Output the [X, Y] coordinate of the center of the cell containing the given text.  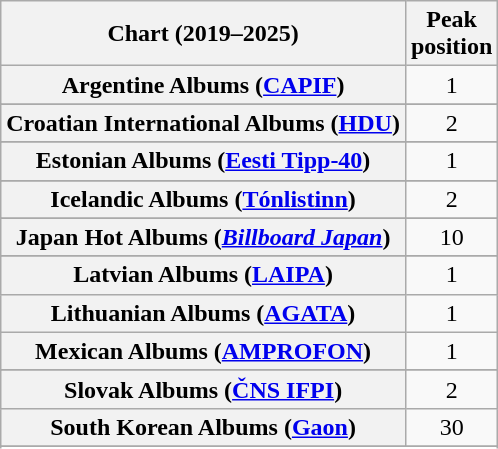
Japan Hot Albums (Billboard Japan) [204, 237]
Lithuanian Albums (AGATA) [204, 313]
South Korean Albums (Gaon) [204, 427]
Croatian International Albums (HDU) [204, 123]
Icelandic Albums (Tónlistinn) [204, 199]
Slovak Albums (ČNS IFPI) [204, 389]
30 [451, 427]
Chart (2019–2025) [204, 34]
Peakposition [451, 34]
Estonian Albums (Eesti Tipp-40) [204, 161]
Mexican Albums (AMPROFON) [204, 351]
10 [451, 237]
Latvian Albums (LAIPA) [204, 275]
Argentine Albums (CAPIF) [204, 85]
